Output the [x, y] coordinate of the center of the cell containing the given text.  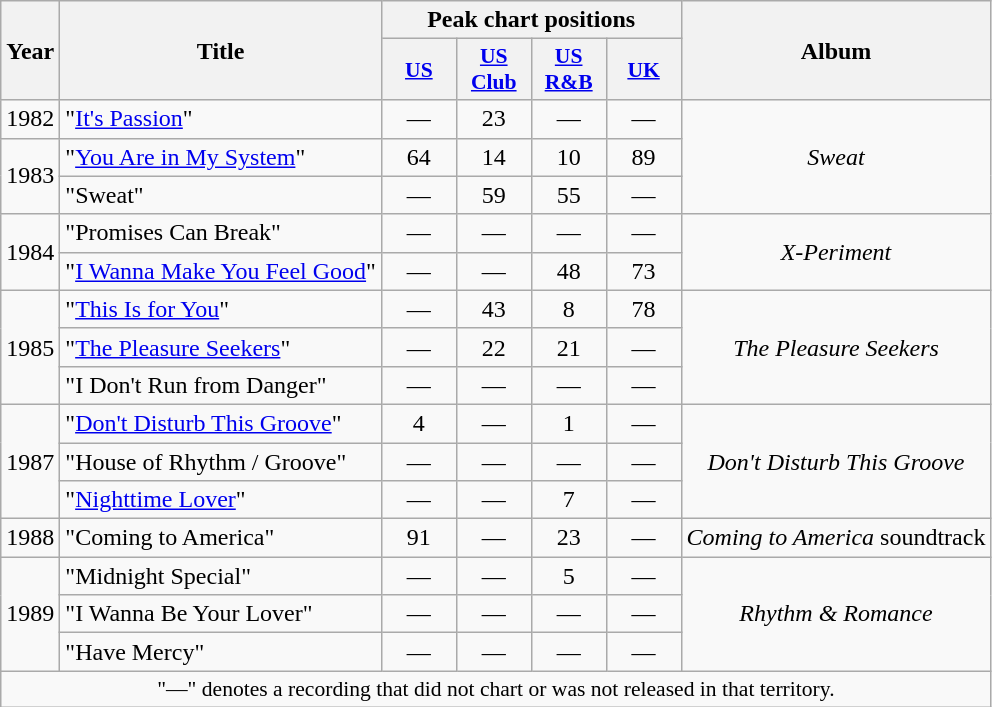
1985 [30, 347]
"Midnight Special" [221, 576]
Coming to America soundtrack [836, 538]
78 [644, 309]
"Promises Can Break" [221, 233]
4 [418, 423]
1989 [30, 614]
59 [494, 195]
22 [494, 347]
91 [418, 538]
55 [568, 195]
1984 [30, 252]
Year [30, 50]
7 [568, 500]
73 [644, 271]
"Sweat" [221, 195]
"I Don't Run from Danger" [221, 385]
Rhythm & Romance [836, 614]
"The Pleasure Seekers" [221, 347]
5 [568, 576]
"It's Passion" [221, 119]
89 [644, 157]
8 [568, 309]
US [418, 70]
64 [418, 157]
"House of Rhythm / Groove" [221, 461]
1 [568, 423]
"Have Mercy" [221, 652]
Sweat [836, 157]
UK [644, 70]
"I Wanna Be Your Lover" [221, 614]
Album [836, 50]
48 [568, 271]
"You Are in My System" [221, 157]
1988 [30, 538]
US Club [494, 70]
"Nighttime Lover" [221, 500]
1982 [30, 119]
"Don't Disturb This Groove" [221, 423]
14 [494, 157]
10 [568, 157]
X-Periment [836, 252]
The Pleasure Seekers [836, 347]
US R&B [568, 70]
"Coming to America" [221, 538]
"I Wanna Make You Feel Good" [221, 271]
1983 [30, 176]
Peak chart positions [531, 20]
Don't Disturb This Groove [836, 461]
21 [568, 347]
"—" denotes a recording that did not chart or was not released in that territory. [496, 689]
Title [221, 50]
1987 [30, 461]
43 [494, 309]
"This Is for You" [221, 309]
